For the text-containing cell, return its midpoint in [x, y] coordinate format. 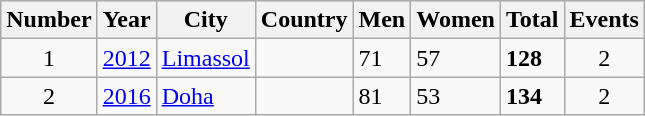
Limassol [206, 58]
Year [126, 20]
Men [382, 20]
71 [382, 58]
Country [304, 20]
City [206, 20]
2016 [126, 96]
Women [456, 20]
57 [456, 58]
Events [604, 20]
128 [532, 58]
1 [49, 58]
Doha [206, 96]
Number [49, 20]
81 [382, 96]
2012 [126, 58]
134 [532, 96]
Total [532, 20]
53 [456, 96]
